Scan for the cell matching the given text and deliver its (x, y) coordinate at center. 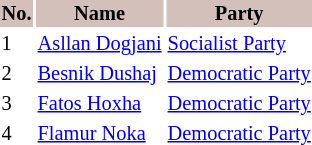
Party (239, 14)
No. (16, 14)
Socialist Party (239, 44)
Besnik Dushaj (100, 74)
Name (100, 14)
Fatos Hoxha (100, 104)
Asllan Dogjani (100, 44)
3 (16, 104)
2 (16, 74)
1 (16, 44)
